Return the (x, y) coordinate for the center point of the cell that contains the specified text.  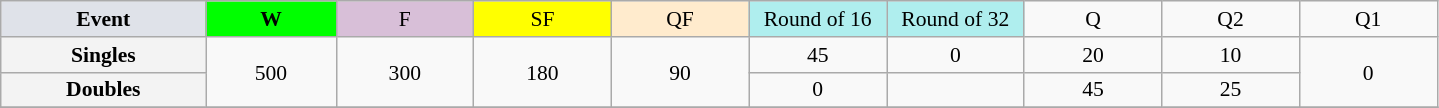
Q1 (1368, 19)
SF (543, 19)
QF (680, 19)
10 (1231, 55)
F (405, 19)
Event (104, 19)
90 (680, 72)
Q2 (1231, 19)
W (271, 19)
25 (1231, 90)
500 (271, 72)
Round of 32 (955, 19)
180 (543, 72)
300 (405, 72)
20 (1093, 55)
Singles (104, 55)
Doubles (104, 90)
Round of 16 (818, 19)
Q (1093, 19)
